Find where the given text appears and provide that cell's center as [X, Y] coordinate. 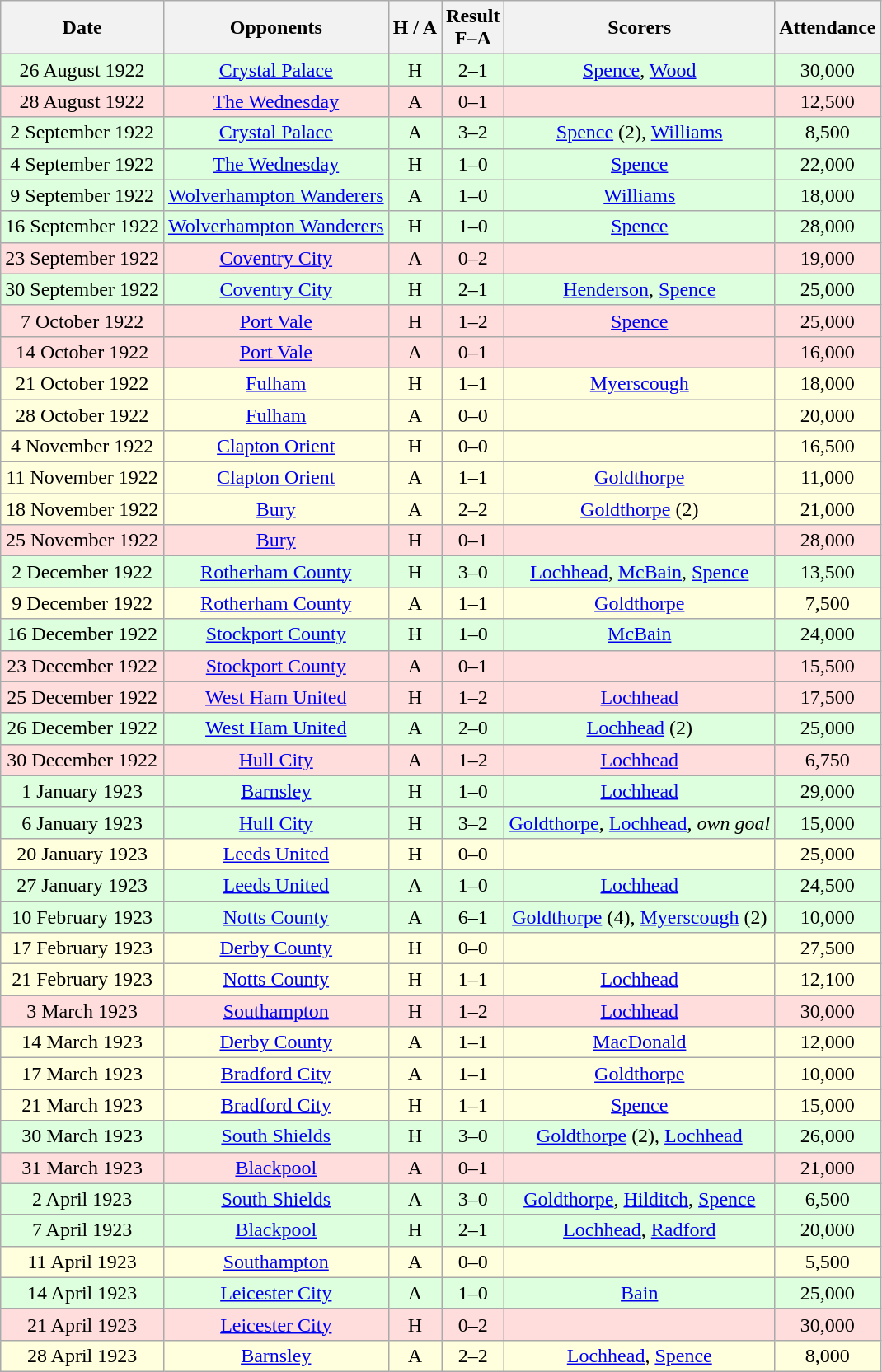
24,000 [828, 634]
8,500 [828, 133]
11 November 1922 [82, 478]
28 April 1923 [82, 1356]
8,000 [828, 1356]
12,500 [828, 101]
21 April 1923 [82, 1324]
30 March 1923 [82, 1136]
7,500 [828, 603]
3 March 1923 [82, 1011]
Goldthorpe (2) [640, 509]
17,500 [828, 697]
1 January 1923 [82, 791]
16 September 1922 [82, 227]
30 December 1922 [82, 760]
Goldthorpe (2), Lochhead [640, 1136]
14 March 1923 [82, 1042]
16,000 [828, 352]
19,000 [828, 258]
4 September 1922 [82, 164]
20 January 1923 [82, 854]
Lochhead (2) [640, 728]
Date [82, 28]
16 December 1922 [82, 634]
11 April 1923 [82, 1262]
Scorers [640, 28]
5,500 [828, 1262]
21 October 1922 [82, 383]
11,000 [828, 478]
2 December 1922 [82, 572]
Opponents [275, 28]
23 December 1922 [82, 666]
12,100 [828, 980]
22,000 [828, 164]
25 November 1922 [82, 541]
26,000 [828, 1136]
ResultF–A [473, 28]
Spence (2), Williams [640, 133]
2 April 1923 [82, 1199]
7 October 1922 [82, 321]
2 September 1922 [82, 133]
Lochhead, McBain, Spence [640, 572]
14 April 1923 [82, 1293]
26 December 1922 [82, 728]
McBain [640, 634]
14 October 1922 [82, 352]
H / A [415, 28]
31 March 1923 [82, 1168]
Goldthorpe, Lochhead, own goal [640, 822]
26 August 1922 [82, 70]
Lochhead, Spence [640, 1356]
18 November 1922 [82, 509]
2–0 [473, 728]
MacDonald [640, 1042]
17 February 1923 [82, 948]
21 February 1923 [82, 980]
Goldthorpe (4), Myerscough (2) [640, 917]
7 April 1923 [82, 1230]
24,500 [828, 885]
21 March 1923 [82, 1105]
29,000 [828, 791]
12,000 [828, 1042]
6–1 [473, 917]
Henderson, Spence [640, 289]
17 March 1923 [82, 1074]
10 February 1923 [82, 917]
27,500 [828, 948]
Myerscough [640, 383]
Lochhead, Radford [640, 1230]
Williams [640, 195]
25 December 1922 [82, 697]
15,500 [828, 666]
Spence, Wood [640, 70]
6,750 [828, 760]
30 September 1922 [82, 289]
28 August 1922 [82, 101]
9 December 1922 [82, 603]
9 September 1922 [82, 195]
4 November 1922 [82, 447]
13,500 [828, 572]
6,500 [828, 1199]
6 January 1923 [82, 822]
Attendance [828, 28]
27 January 1923 [82, 885]
28 October 1922 [82, 414]
Bain [640, 1293]
23 September 1922 [82, 258]
Goldthorpe, Hilditch, Spence [640, 1199]
16,500 [828, 447]
